Find where the given text appears and provide that cell's center as (x, y) coordinate. 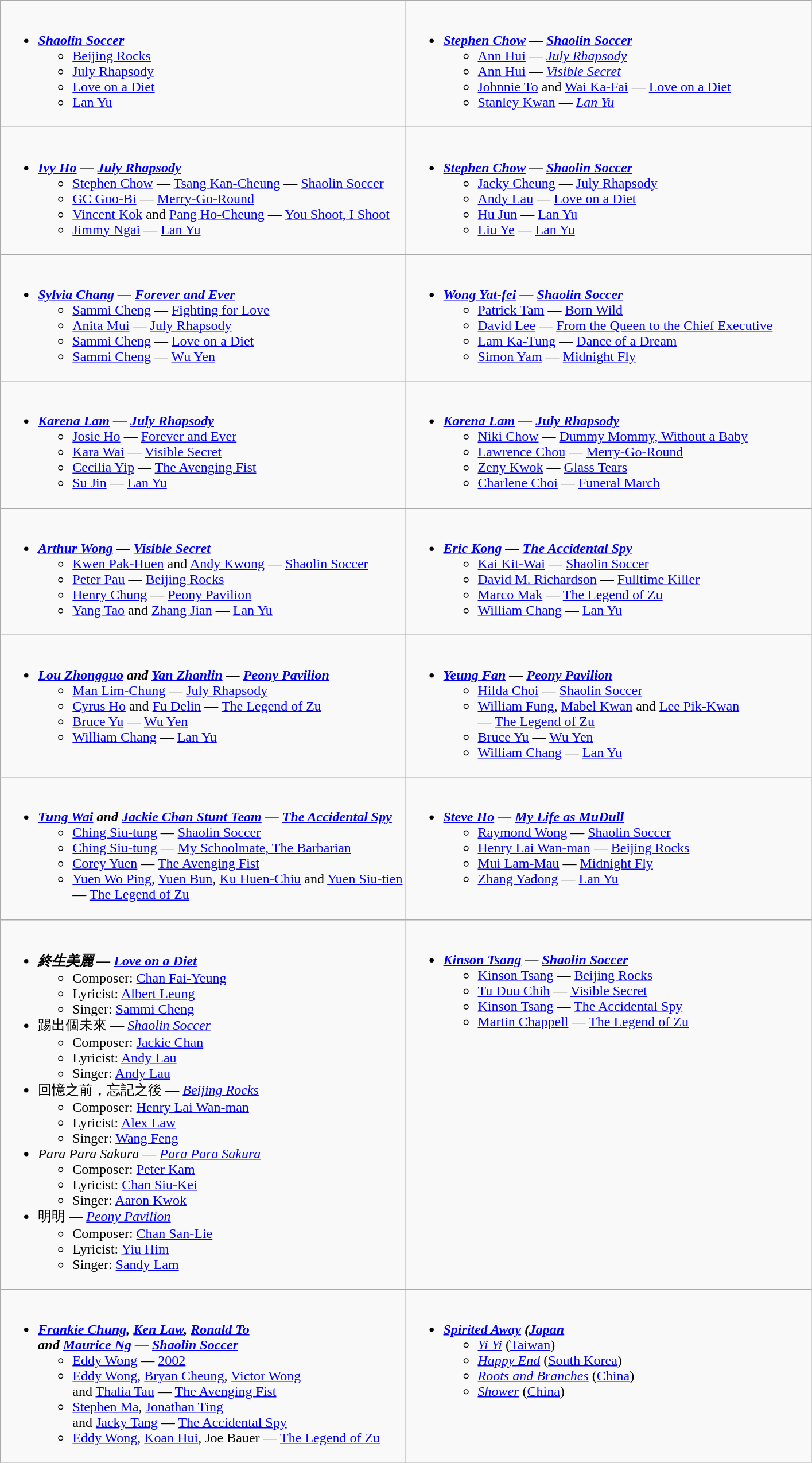
Eric Kong — The Accidental SpyKai Kit-Wai — Shaolin SoccerDavid M. Richardson — Fulltime KillerMarco Mak — The Legend of ZuWilliam Chang — Lan Yu (608, 572)
Steve Ho — My Life as MuDullRaymond Wong — Shaolin SoccerHenry Lai Wan-man — Beijing RocksMui Lam-Mau — Midnight FlyZhang Yadong — Lan Yu (608, 848)
Karena Lam — July RhapsodyJosie Ho — Forever and EverKara Wai — Visible SecretCecilia Yip — The Avenging FistSu Jin — Lan Yu (203, 444)
Spirited Away (JapanYi Yi (Taiwan)Happy End (South Korea)Roots and Branches (China)Shower (China) (608, 1376)
Karena Lam — July RhapsodyNiki Chow — Dummy Mommy, Without a BabyLawrence Chou — Merry-Go-RoundZeny Kwok — Glass TearsCharlene Choi — Funeral March (608, 444)
Shaolin SoccerBeijing RocksJuly RhapsodyLove on a DietLan Yu (203, 64)
Stephen Chow — Shaolin SoccerAnn Hui — July RhapsodyAnn Hui — Visible SecretJohnnie To and Wai Ka-Fai — Love on a DietStanley Kwan — Lan Yu (608, 64)
Stephen Chow — Shaolin SoccerJacky Cheung — July RhapsodyAndy Lau — Love on a DietHu Jun — Lan YuLiu Ye — Lan Yu (608, 191)
Sylvia Chang — Forever and EverSammi Cheng — Fighting for LoveAnita Mui — July RhapsodySammi Cheng — Love on a DietSammi Cheng — Wu Yen (203, 318)
